Return (X, Y) of the center of cell containing provided text 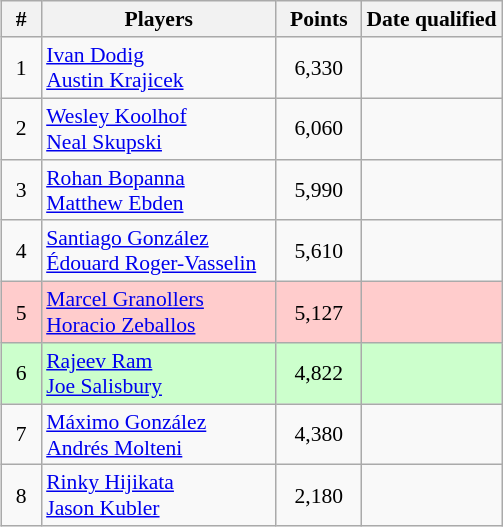
5 (21, 312)
6,060 (318, 128)
2,180 (318, 496)
5,990 (318, 190)
7 (21, 434)
2 (21, 128)
Ivan Dodig Austin Krajicek (158, 68)
5,610 (318, 250)
Rinky Hijikata Jason Kubler (158, 496)
Players (158, 19)
4 (21, 250)
Rajeev Ram Joe Salisbury (158, 374)
Wesley Koolhof Neal Skupski (158, 128)
Points (318, 19)
Máximo González Andrés Molteni (158, 434)
Marcel Granollers Horacio Zeballos (158, 312)
4,822 (318, 374)
3 (21, 190)
Santiago González Édouard Roger-Vasselin (158, 250)
6,330 (318, 68)
1 (21, 68)
# (21, 19)
Date qualified (431, 19)
Rohan Bopanna Matthew Ebden (158, 190)
5,127 (318, 312)
4,380 (318, 434)
6 (21, 374)
8 (21, 496)
